Return [X, Y] of the center of cell containing provided text 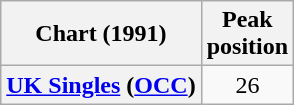
UK Singles (OCC) [101, 85]
Chart (1991) [101, 34]
26 [247, 85]
Peakposition [247, 34]
